Provide the [X, Y] coordinate of the cell's center where the given text is located.  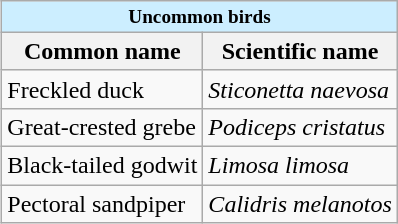
Calidris melanotos [300, 204]
Podiceps cristatus [300, 128]
Pectoral sandpiper [102, 204]
Common name [102, 51]
Black-tailed godwit [102, 166]
Great-crested grebe [102, 128]
Uncommon birds [200, 17]
Freckled duck [102, 89]
Sticonetta naevosa [300, 89]
Limosa limosa [300, 166]
Scientific name [300, 51]
